From the cell containing the given text, extract its center point as [x, y] coordinate. 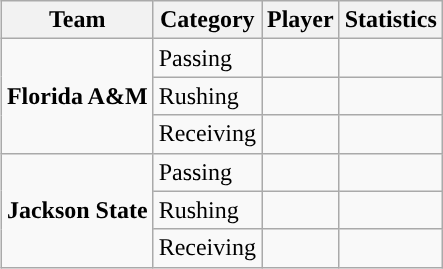
Team [77, 20]
Florida A&M [77, 96]
Category [207, 20]
Statistics [390, 20]
Player [301, 20]
Jackson State [77, 210]
